Pinpoint the cell where the given text exists, returning its (x, y) midpoint coordinate. 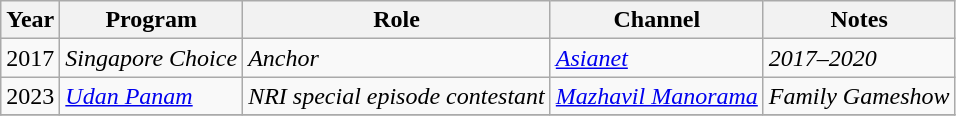
Channel (656, 20)
Singapore Choice (152, 58)
Anchor (397, 58)
NRI special episode contestant (397, 96)
2017–2020 (859, 58)
Role (397, 20)
Notes (859, 20)
Mazhavil Manorama (656, 96)
Program (152, 20)
Year (30, 20)
Family Gameshow (859, 96)
Udan Panam (152, 96)
2023 (30, 96)
Asianet (656, 58)
2017 (30, 58)
